Return (X, Y) of the center of cell containing provided text 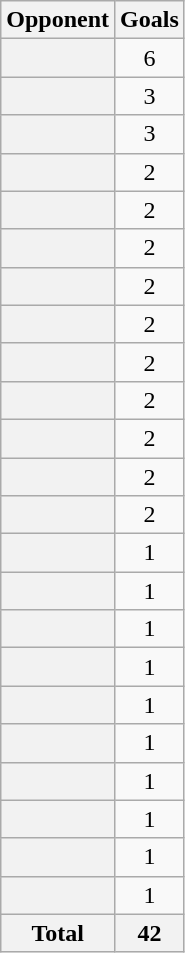
Total (58, 933)
42 (150, 933)
Goals (150, 20)
Opponent (58, 20)
6 (150, 58)
